Locate the cell with the specified text and output its [x, y] center coordinate. 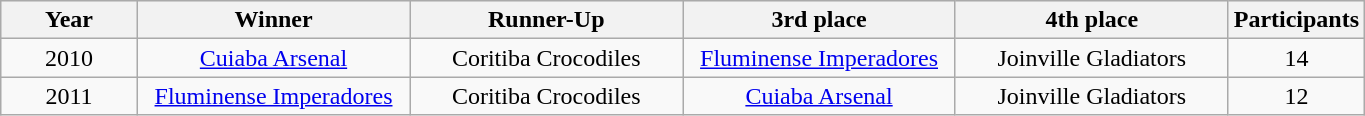
4th place [1092, 20]
Runner-Up [546, 20]
Year [69, 20]
3rd place [820, 20]
Winner [274, 20]
Participants [1296, 20]
12 [1296, 96]
2011 [69, 96]
14 [1296, 58]
2010 [69, 58]
